Locate the cell with the specified text and output its (x, y) center coordinate. 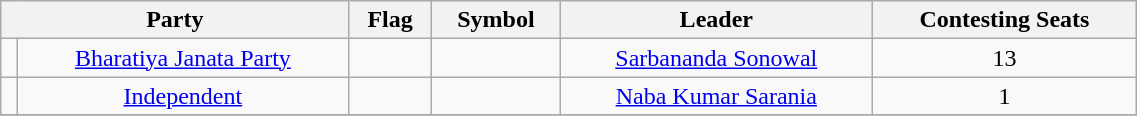
Bharatiya Janata Party (183, 58)
1 (1004, 96)
Contesting Seats (1004, 20)
Flag (390, 20)
13 (1004, 58)
Leader (716, 20)
Sarbananda Sonowal (716, 58)
Independent (183, 96)
Party (175, 20)
Naba Kumar Sarania (716, 96)
Symbol (496, 20)
